Extract the (X, Y) coordinate from the center of the cell holding the provided text.  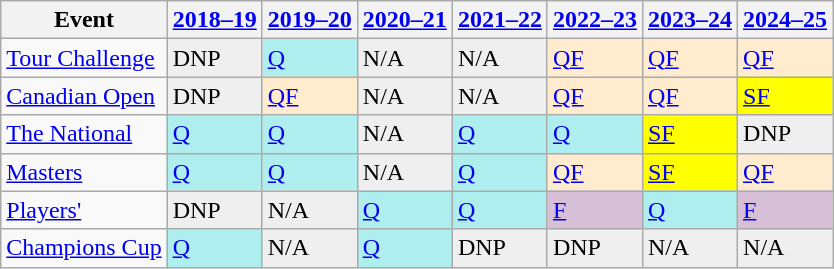
2022–23 (594, 20)
Event (84, 20)
2019–20 (310, 20)
Champions Cup (84, 248)
Canadian Open (84, 96)
The National (84, 134)
Masters (84, 172)
2023–24 (690, 20)
Players' (84, 210)
2021–22 (500, 20)
2020–21 (404, 20)
2024–25 (786, 20)
Tour Challenge (84, 58)
2018–19 (214, 20)
